Locate the cell with the specified text and output its (X, Y) center coordinate. 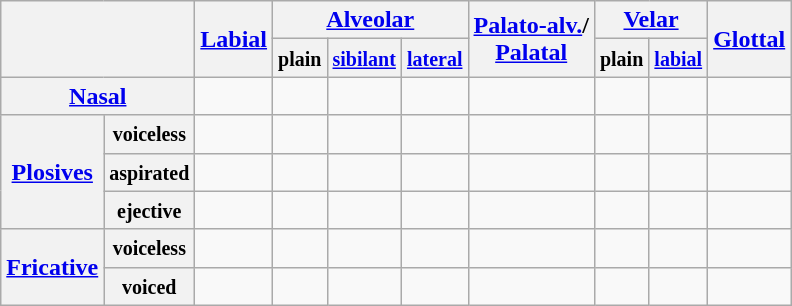
labial (678, 58)
Fricative (52, 267)
Nasal (98, 96)
lateral (434, 58)
voiced (150, 286)
Velar (650, 20)
Glottal (750, 39)
Labial (234, 39)
Plosives (52, 172)
Alveolar (370, 20)
ejective (150, 210)
aspirated (150, 172)
Palato-alv./Palatal (531, 39)
sibilant (364, 58)
